Extract the [X, Y] coordinate from the center of the cell holding the provided text.  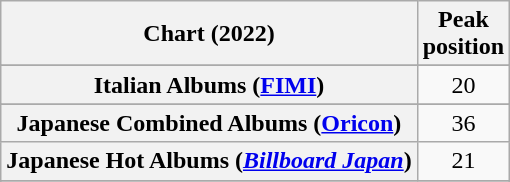
36 [463, 123]
21 [463, 161]
Italian Albums (FIMI) [209, 85]
Japanese Combined Albums (Oricon) [209, 123]
Japanese Hot Albums (Billboard Japan) [209, 161]
Chart (2022) [209, 34]
Peakposition [463, 34]
20 [463, 85]
